Locate the cell with the specified text and output its [X, Y] center coordinate. 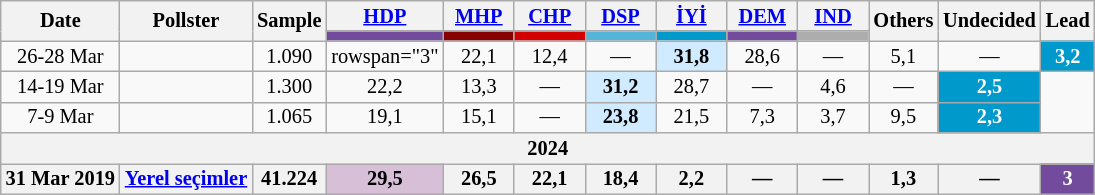
Pollster [186, 20]
26-28 Mar [60, 56]
1,3 [903, 178]
9,5 [903, 118]
41.224 [289, 178]
3,7 [834, 118]
26,5 [478, 178]
CHP [550, 16]
29,5 [384, 178]
Date [60, 20]
31,2 [620, 86]
19,1 [384, 118]
14-19 Mar [60, 86]
İYİ [692, 16]
HDP [384, 16]
DSP [620, 16]
31,8 [692, 56]
2024 [548, 148]
5,1 [903, 56]
28,7 [692, 86]
3,2 [1068, 56]
rowspan="3" [384, 56]
31 Mar 2019 [60, 178]
15,1 [478, 118]
2,5 [990, 86]
23,8 [620, 118]
1.300 [289, 86]
21,5 [692, 118]
Others [903, 20]
MHP [478, 16]
Lead [1068, 20]
2,2 [692, 178]
28,6 [762, 56]
13,3 [478, 86]
4,6 [834, 86]
7,3 [762, 118]
IND [834, 16]
1.090 [289, 56]
3 [1068, 178]
Sample [289, 20]
22,2 [384, 86]
Yerel seçimler [186, 178]
Undecided [990, 20]
1.065 [289, 118]
12,4 [550, 56]
7-9 Mar [60, 118]
2,3 [990, 118]
18,4 [620, 178]
DEM [762, 16]
